Provide the [X, Y] coordinate of the cell's center where the given text is located.  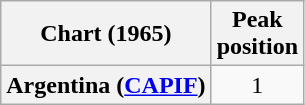
Peakposition [257, 34]
1 [257, 85]
Argentina (CAPIF) [106, 85]
Chart (1965) [106, 34]
